Determine the [x, y] coordinate at the center of the cell enclosing the given text.  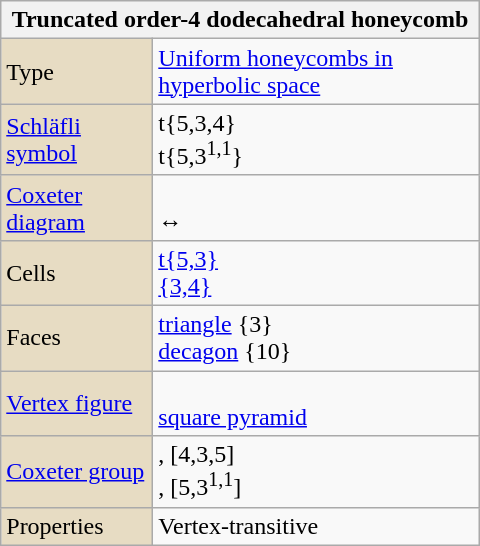
Type [77, 72]
square pyramid [316, 404]
Vertex-transitive [316, 526]
Schläfli symbol [77, 140]
Truncated order-4 dodecahedral honeycomb [240, 20]
↔ [316, 208]
Properties [77, 526]
t{5,3} {3,4} [316, 272]
Faces [77, 338]
Uniform honeycombs in hyperbolic space [316, 72]
t{5,3,4}t{5,31,1} [316, 140]
triangle {3}decagon {10} [316, 338]
Coxeter diagram [77, 208]
, [4,3,5], [5,31,1] [316, 472]
Coxeter group [77, 472]
Cells [77, 272]
Vertex figure [77, 404]
